Determine the [x, y] coordinate at the center of the cell enclosing the given text.  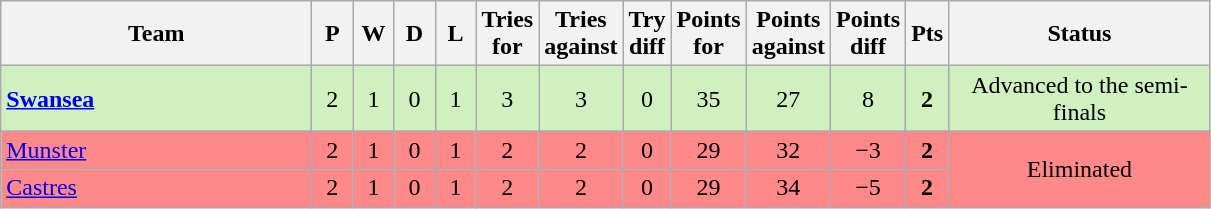
Munster [156, 150]
Eliminated [1080, 169]
Tries for [508, 34]
Status [1080, 34]
L [456, 34]
Advanced to the semi-finals [1080, 98]
32 [788, 150]
8 [868, 98]
Pts [928, 34]
27 [788, 98]
D [414, 34]
Points against [788, 34]
Points for [708, 34]
Tries against [581, 34]
Points diff [868, 34]
−5 [868, 188]
Castres [156, 188]
−3 [868, 150]
Team [156, 34]
Try diff [647, 34]
Swansea [156, 98]
34 [788, 188]
P [332, 34]
W [374, 34]
35 [708, 98]
